Pinpoint the cell where the given text exists, returning its [X, Y] midpoint coordinate. 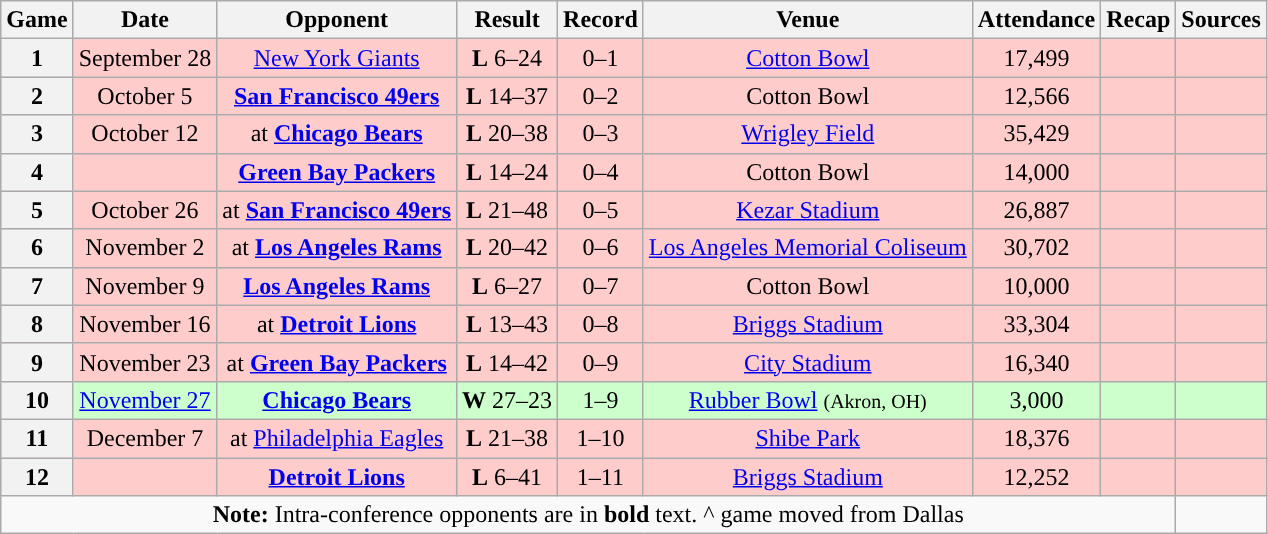
L 20–38 [508, 134]
6 [37, 248]
Green Bay Packers [337, 172]
5 [37, 210]
at Detroit Lions [337, 324]
Opponent [337, 20]
35,429 [1036, 134]
Record [601, 20]
1–9 [601, 400]
Date [145, 20]
10 [37, 400]
Attendance [1036, 20]
at Philadelphia Eagles [337, 438]
11 [37, 438]
at Green Bay Packers [337, 362]
Kezar Stadium [808, 210]
12,566 [1036, 96]
at Chicago Bears [337, 134]
at San Francisco 49ers [337, 210]
3 [37, 134]
Chicago Bears [337, 400]
Rubber Bowl (Akron, OH) [808, 400]
November 27 [145, 400]
0–9 [601, 362]
L 21–48 [508, 210]
L 14–37 [508, 96]
0–7 [601, 286]
L 14–24 [508, 172]
12,252 [1036, 477]
Result [508, 20]
October 5 [145, 96]
November 2 [145, 248]
12 [37, 477]
City Stadium [808, 362]
October 12 [145, 134]
33,304 [1036, 324]
26,887 [1036, 210]
8 [37, 324]
September 28 [145, 58]
L 13–43 [508, 324]
New York Giants [337, 58]
0–8 [601, 324]
3,000 [1036, 400]
4 [37, 172]
0–2 [601, 96]
30,702 [1036, 248]
1–11 [601, 477]
Recap [1138, 20]
Sources [1222, 20]
18,376 [1036, 438]
1 [37, 58]
0–1 [601, 58]
0–3 [601, 134]
November 16 [145, 324]
December 7 [145, 438]
Wrigley Field [808, 134]
17,499 [1036, 58]
0–5 [601, 210]
W 27–23 [508, 400]
10,000 [1036, 286]
0–6 [601, 248]
L 20–42 [508, 248]
San Francisco 49ers [337, 96]
1–10 [601, 438]
L 21–38 [508, 438]
L 6–41 [508, 477]
Detroit Lions [337, 477]
Note: Intra-conference opponents are in bold text. ^ game moved from Dallas [588, 515]
L 6–27 [508, 286]
L 6–24 [508, 58]
November 23 [145, 362]
7 [37, 286]
L 14–42 [508, 362]
Venue [808, 20]
Shibe Park [808, 438]
9 [37, 362]
0–4 [601, 172]
14,000 [1036, 172]
October 26 [145, 210]
Los Angeles Memorial Coliseum [808, 248]
16,340 [1036, 362]
Game [37, 20]
2 [37, 96]
November 9 [145, 286]
Los Angeles Rams [337, 286]
at Los Angeles Rams [337, 248]
